Capture the cell that displays the provided text and extract its [X, Y] central coordinate. 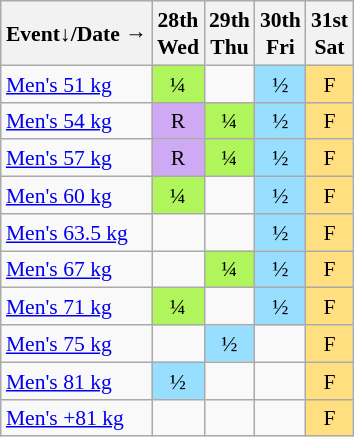
Men's 54 kg [76, 120]
Event↓/Date → [76, 33]
Men's 81 kg [76, 380]
Men's +81 kg [76, 418]
Men's 57 kg [76, 158]
29thThu [230, 33]
Men's 67 kg [76, 268]
28thWed [178, 33]
31stSat [330, 33]
Men's 63.5 kg [76, 232]
Men's 51 kg [76, 84]
30thFri [280, 33]
Men's 60 kg [76, 194]
Men's 71 kg [76, 306]
Men's 75 kg [76, 344]
